From the cell containing the given text, extract its center point as (x, y) coordinate. 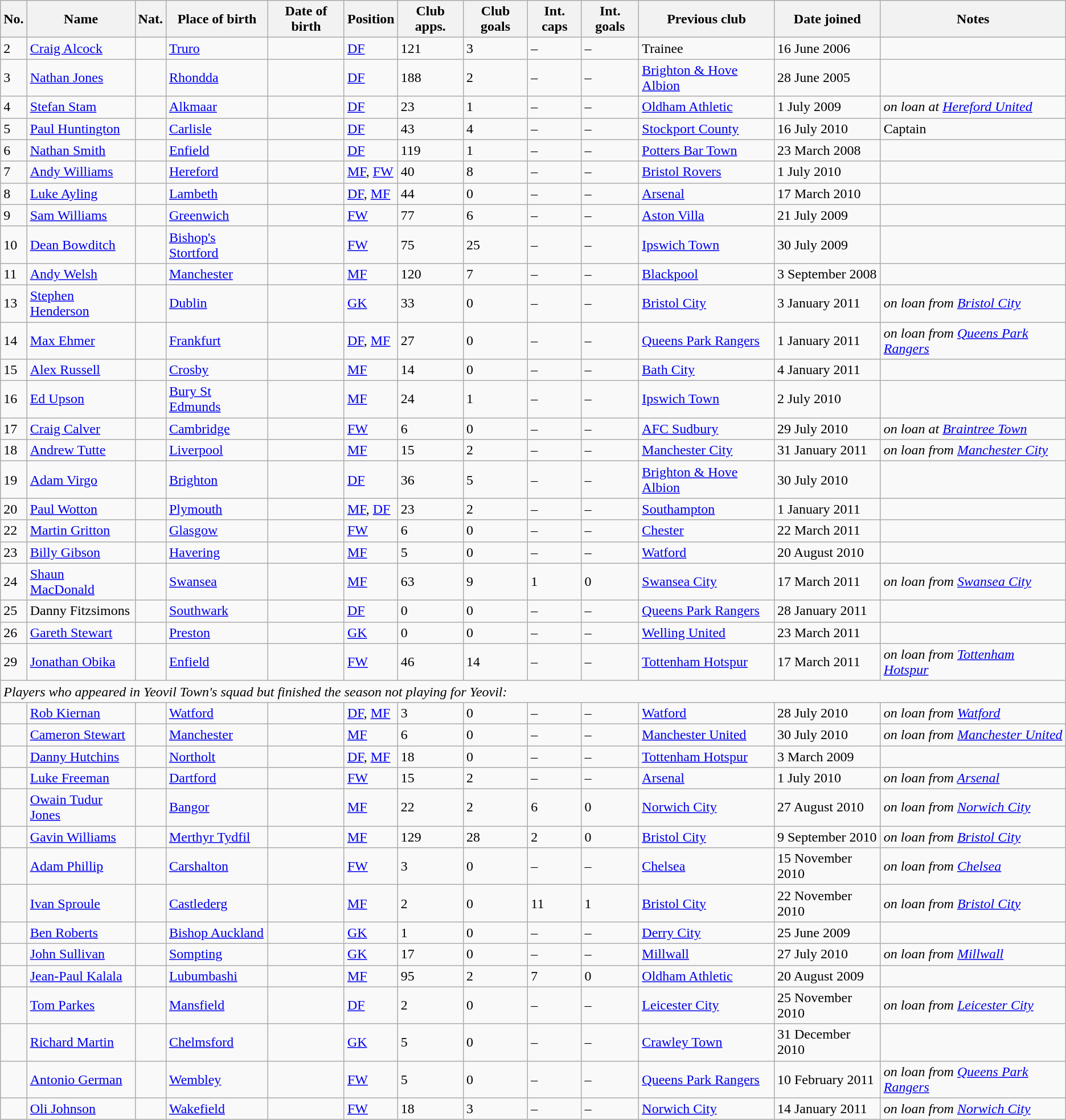
Oli Johnson (81, 1109)
Preston (216, 633)
Craig Alcock (81, 48)
Derry City (707, 933)
9 September 2010 (827, 837)
Millwall (707, 954)
20 (14, 509)
31 January 2011 (827, 450)
3 January 2011 (827, 303)
on loan from Manchester United (973, 735)
33 (430, 303)
Previous club (707, 19)
4 January 2011 (827, 370)
Manchester United (707, 735)
Alkmaar (216, 107)
Lambeth (216, 194)
95 (430, 976)
MF, DF (371, 509)
on loan from Manchester City (973, 450)
Adam Virgo (81, 479)
27 August 2010 (827, 807)
on loan from Millwall (973, 954)
Truro (216, 48)
Danny Fitzsimons (81, 611)
on loan from Chelsea (973, 867)
Bangor (216, 807)
44 (430, 194)
No. (14, 19)
Sompting (216, 954)
Swansea City (707, 582)
Andy Welsh (81, 274)
Aston Villa (707, 215)
Gareth Stewart (81, 633)
Frankfurt (216, 340)
19 (14, 479)
Leicester City (707, 1006)
Northolt (216, 757)
Crosby (216, 370)
Nathan Smith (81, 150)
Sam Williams (81, 215)
Ed Upson (81, 400)
40 (430, 172)
22 March 2011 (827, 531)
Notes (973, 19)
Andy Williams (81, 172)
119 (430, 150)
Luke Freeman (81, 778)
Southwark (216, 611)
Chelmsford (216, 1042)
on loan from Arsenal (973, 778)
28 June 2005 (827, 77)
Bath City (707, 370)
Dartford (216, 778)
Captain (973, 129)
188 (430, 77)
Trainee (707, 48)
Swansea (216, 582)
on loan from Watford (973, 713)
Chelsea (707, 867)
Max Ehmer (81, 340)
27 (430, 340)
Tom Parkes (81, 1006)
25 June 2009 (827, 933)
Date of birth (306, 19)
Name (81, 19)
Wakefield (216, 1109)
Alex Russell (81, 370)
on loan from Tottenham Hotspur (973, 662)
75 (430, 245)
43 (430, 129)
on loan from Swansea City (973, 582)
Adam Phillip (81, 867)
30 July 2009 (827, 245)
Mansfield (216, 1006)
Greenwich (216, 215)
16 July 2010 (827, 129)
3 March 2009 (827, 757)
Merthyr Tydfil (216, 837)
Place of birth (216, 19)
Cameron Stewart (81, 735)
31 December 2010 (827, 1042)
22 November 2010 (827, 903)
26 (14, 633)
Date joined (827, 19)
36 (430, 479)
121 (430, 48)
3 September 2008 (827, 274)
Players who appeared in Yeovil Town's squad but finished the season not playing for Yeovil: (533, 691)
29 (14, 662)
28 January 2011 (827, 611)
Billy Gibson (81, 552)
Jonathan Obika (81, 662)
MF, FW (371, 172)
77 (430, 215)
Wembley (216, 1080)
Martin Gritton (81, 531)
Blackpool (707, 274)
Craig Calver (81, 429)
Danny Hutchins (81, 757)
Southampton (707, 509)
Potters Bar Town (707, 150)
23 March 2008 (827, 150)
Havering (216, 552)
Liverpool (216, 450)
Shaun MacDonald (81, 582)
129 (430, 837)
Carshalton (216, 867)
Owain Tudur Jones (81, 807)
27 July 2010 (827, 954)
28 (495, 837)
Ben Roberts (81, 933)
AFC Sudbury (707, 429)
63 (430, 582)
Nathan Jones (81, 77)
Chester (707, 531)
Luke Ayling (81, 194)
Andrew Tutte (81, 450)
on loan at Hereford United (973, 107)
21 July 2009 (827, 215)
Ivan Sproule (81, 903)
Bury St Edmunds (216, 400)
Glasgow (216, 531)
Int. caps (555, 19)
Stefan Stam (81, 107)
Jean-Paul Kalala (81, 976)
Paul Wotton (81, 509)
25 November 2010 (827, 1006)
Dean Bowditch (81, 245)
Stockport County (707, 129)
Rob Kiernan (81, 713)
Castlederg (216, 903)
Int. goals (610, 19)
Lubumbashi (216, 976)
Bishop Auckland (216, 933)
Nat. (150, 19)
10 February 2011 (827, 1080)
Paul Huntington (81, 129)
23 March 2011 (827, 633)
Antonio German (81, 1080)
29 July 2010 (827, 429)
Brighton (216, 479)
Carlisle (216, 129)
Club apps. (430, 19)
1 July 2009 (827, 107)
Hereford (216, 172)
Dublin (216, 303)
John Sullivan (81, 954)
Bristol Rovers (707, 172)
Welling United (707, 633)
Gavin Williams (81, 837)
17 March 2010 (827, 194)
on loan from Leicester City (973, 1006)
15 November 2010 (827, 867)
Bishop's Stortford (216, 245)
16 June 2006 (827, 48)
Crawley Town (707, 1042)
28 July 2010 (827, 713)
Rhondda (216, 77)
46 (430, 662)
20 August 2010 (827, 552)
120 (430, 274)
on loan at Braintree Town (973, 429)
Position (371, 19)
Richard Martin (81, 1042)
10 (14, 245)
13 (14, 303)
Cambridge (216, 429)
2 July 2010 (827, 400)
14 January 2011 (827, 1109)
16 (14, 400)
Plymouth (216, 509)
Club goals (495, 19)
Manchester City (707, 450)
Stephen Henderson (81, 303)
20 August 2009 (827, 976)
